From the cell containing the given text, extract its center point as [X, Y] coordinate. 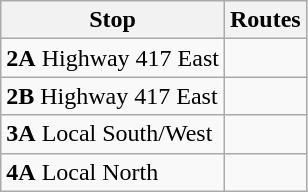
Stop [113, 20]
3A Local South/West [113, 134]
2A Highway 417 East [113, 58]
Routes [265, 20]
4A Local North [113, 172]
2B Highway 417 East [113, 96]
